Return the (X, Y) coordinate for the center point of the cell that contains the specified text.  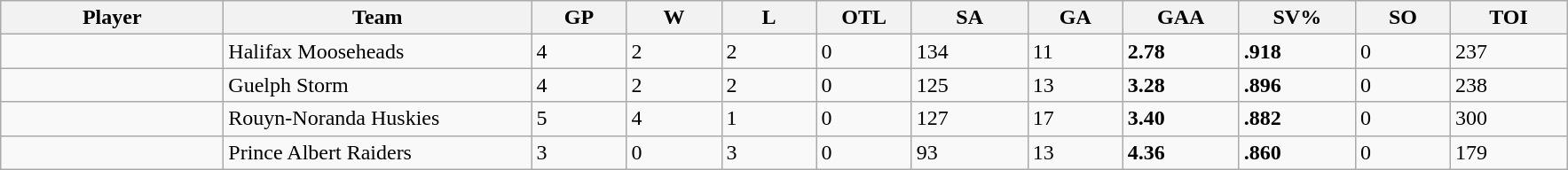
Prince Albert Raiders (378, 152)
Guelph Storm (378, 85)
3.40 (1180, 119)
Team (378, 18)
5 (579, 119)
1 (768, 119)
OTL (864, 18)
GAA (1180, 18)
.860 (1297, 152)
SV% (1297, 18)
11 (1076, 51)
GA (1076, 18)
.918 (1297, 51)
179 (1509, 152)
2.78 (1180, 51)
238 (1509, 85)
GP (579, 18)
4.36 (1180, 152)
L (768, 18)
134 (969, 51)
127 (969, 119)
93 (969, 152)
Rouyn-Noranda Huskies (378, 119)
Halifax Mooseheads (378, 51)
W (674, 18)
3.28 (1180, 85)
237 (1509, 51)
Player (112, 18)
17 (1076, 119)
300 (1509, 119)
SA (969, 18)
125 (969, 85)
.896 (1297, 85)
SO (1402, 18)
TOI (1509, 18)
.882 (1297, 119)
